Extract the (x, y) coordinate from the center of the cell holding the provided text.  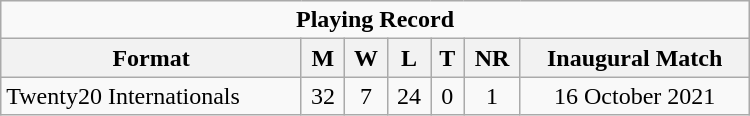
7 (366, 96)
Inaugural Match (634, 58)
16 October 2021 (634, 96)
Twenty20 Internationals (152, 96)
NR (492, 58)
Format (152, 58)
0 (448, 96)
1 (492, 96)
W (366, 58)
32 (322, 96)
24 (410, 96)
T (448, 58)
L (410, 58)
Playing Record (375, 20)
M (322, 58)
